Detect which cell encompasses the target text, then output its (X, Y) center coordinate. 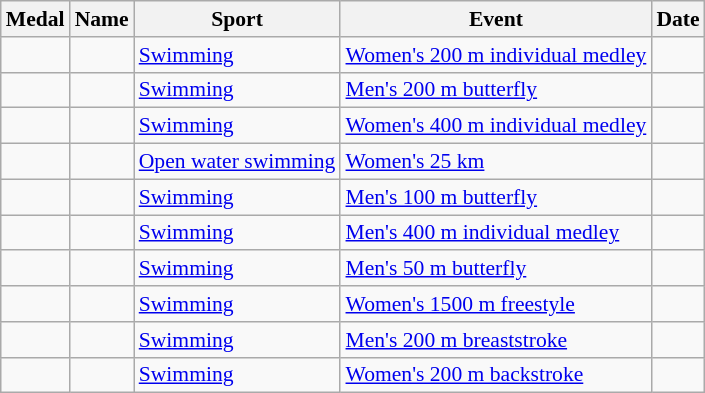
Medal (36, 19)
Women's 25 km (496, 162)
Name (102, 19)
Men's 200 m breaststroke (496, 340)
Men's 200 m butterfly (496, 90)
Men's 400 m individual medley (496, 233)
Date (678, 19)
Women's 200 m individual medley (496, 55)
Event (496, 19)
Sport (238, 19)
Women's 200 m backstroke (496, 375)
Men's 100 m butterfly (496, 197)
Open water swimming (238, 162)
Women's 1500 m freestyle (496, 304)
Men's 50 m butterfly (496, 269)
Women's 400 m individual medley (496, 126)
